Scan for the cell matching the given text and deliver its (x, y) coordinate at center. 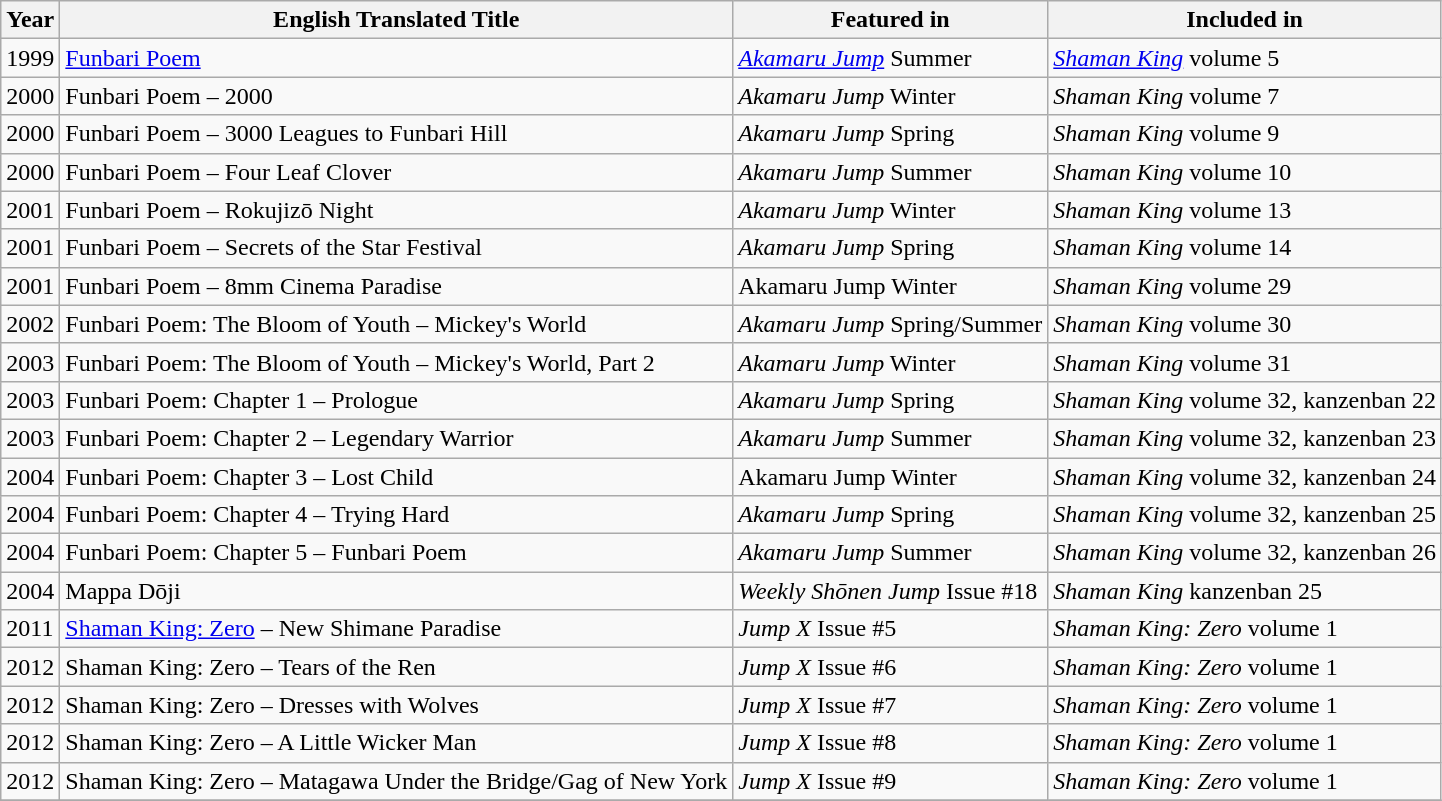
2011 (30, 629)
Funbari Poem: Chapter 3 – Lost Child (396, 477)
Shaman King volume 32, kanzenban 22 (1245, 400)
Funbari Poem: The Bloom of Youth – Mickey's World (396, 324)
Featured in (890, 20)
Funbari Poem (396, 58)
Shaman King volume 10 (1245, 172)
Mappa Dōji (396, 591)
Jump X Issue #5 (890, 629)
2002 (30, 324)
Funbari Poem: Chapter 2 – Legendary Warrior (396, 438)
Shaman King volume 30 (1245, 324)
Shaman King: Zero – New Shimane Paradise (396, 629)
Shaman King volume 5 (1245, 58)
Akamaru Jump Spring/Summer (890, 324)
Jump X Issue #6 (890, 667)
Shaman King volume 32, kanzenban 26 (1245, 553)
Shaman King volume 32, kanzenban 23 (1245, 438)
Shaman King volume 31 (1245, 362)
Funbari Poem – 8mm Cinema Paradise (396, 286)
Jump X Issue #7 (890, 705)
Funbari Poem – Rokujizō Night (396, 210)
Shaman King volume 32, kanzenban 24 (1245, 477)
Funbari Poem – 3000 Leagues to Funbari Hill (396, 134)
Shaman King kanzenban 25 (1245, 591)
Shaman King volume 9 (1245, 134)
Jump X Issue #8 (890, 743)
Shaman King volume 29 (1245, 286)
Shaman King volume 7 (1245, 96)
Funbari Poem: Chapter 4 – Trying Hard (396, 515)
Shaman King: Zero – Dresses with Wolves (396, 705)
Funbari Poem – Secrets of the Star Festival (396, 248)
Shaman King: Zero – A Little Wicker Man (396, 743)
Included in (1245, 20)
English Translated Title (396, 20)
Shaman King volume 32, kanzenban 25 (1245, 515)
Weekly Shōnen Jump Issue #18 (890, 591)
Shaman King volume 13 (1245, 210)
Funbari Poem – Four Leaf Clover (396, 172)
Shaman King: Zero – Tears of the Ren (396, 667)
Jump X Issue #9 (890, 781)
Funbari Poem: The Bloom of Youth – Mickey's World, Part 2 (396, 362)
Shaman King: Zero – Matagawa Under the Bridge/Gag of New York (396, 781)
Shaman King volume 14 (1245, 248)
Funbari Poem: Chapter 5 – Funbari Poem (396, 553)
1999 (30, 58)
Funbari Poem: Chapter 1 – Prologue (396, 400)
Year (30, 20)
Funbari Poem – 2000 (396, 96)
